Capture the cell that displays the provided text and extract its (X, Y) central coordinate. 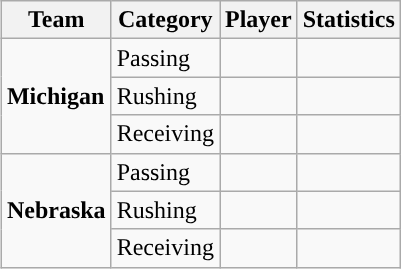
Michigan (56, 96)
Team (56, 20)
Player (259, 20)
Nebraska (56, 210)
Statistics (348, 20)
Category (165, 20)
